Locate the cell with the specified text and output its [X, Y] center coordinate. 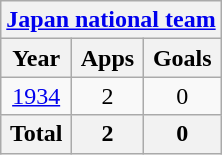
Total [36, 134]
Goals [182, 58]
Year [36, 58]
1934 [36, 96]
Japan national team [111, 20]
Apps [108, 58]
